Output the (x, y) coordinate of the center of the cell containing the given text.  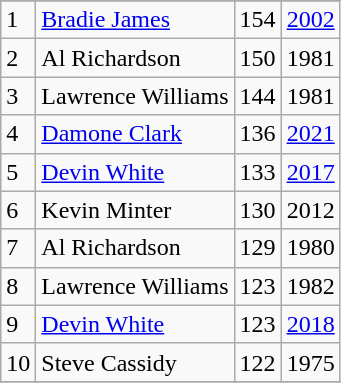
Damone Clark (135, 134)
154 (258, 20)
Steve Cassidy (135, 362)
2002 (310, 20)
144 (258, 96)
5 (18, 172)
2012 (310, 210)
2017 (310, 172)
136 (258, 134)
10 (18, 362)
4 (18, 134)
6 (18, 210)
1980 (310, 248)
129 (258, 248)
3 (18, 96)
2021 (310, 134)
1975 (310, 362)
133 (258, 172)
130 (258, 210)
150 (258, 58)
2 (18, 58)
7 (18, 248)
Kevin Minter (135, 210)
122 (258, 362)
2018 (310, 324)
Bradie James (135, 20)
9 (18, 324)
8 (18, 286)
1 (18, 20)
1982 (310, 286)
